Pinpoint the cell where the given text exists, returning its (X, Y) midpoint coordinate. 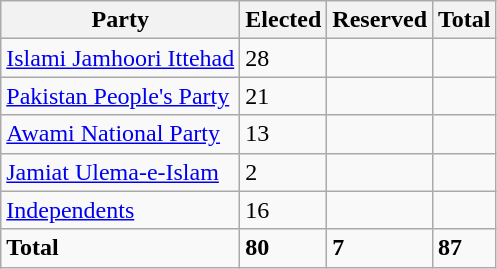
Pakistan People's Party (120, 96)
16 (284, 210)
Jamiat Ulema-e-Islam (120, 172)
28 (284, 58)
Party (120, 20)
21 (284, 96)
Elected (284, 20)
Independents (120, 210)
Reserved (380, 20)
7 (380, 248)
Islami Jamhoori Ittehad (120, 58)
80 (284, 248)
2 (284, 172)
13 (284, 134)
Awami National Party (120, 134)
87 (465, 248)
